Detect which cell encompasses the target text, then output its [x, y] center coordinate. 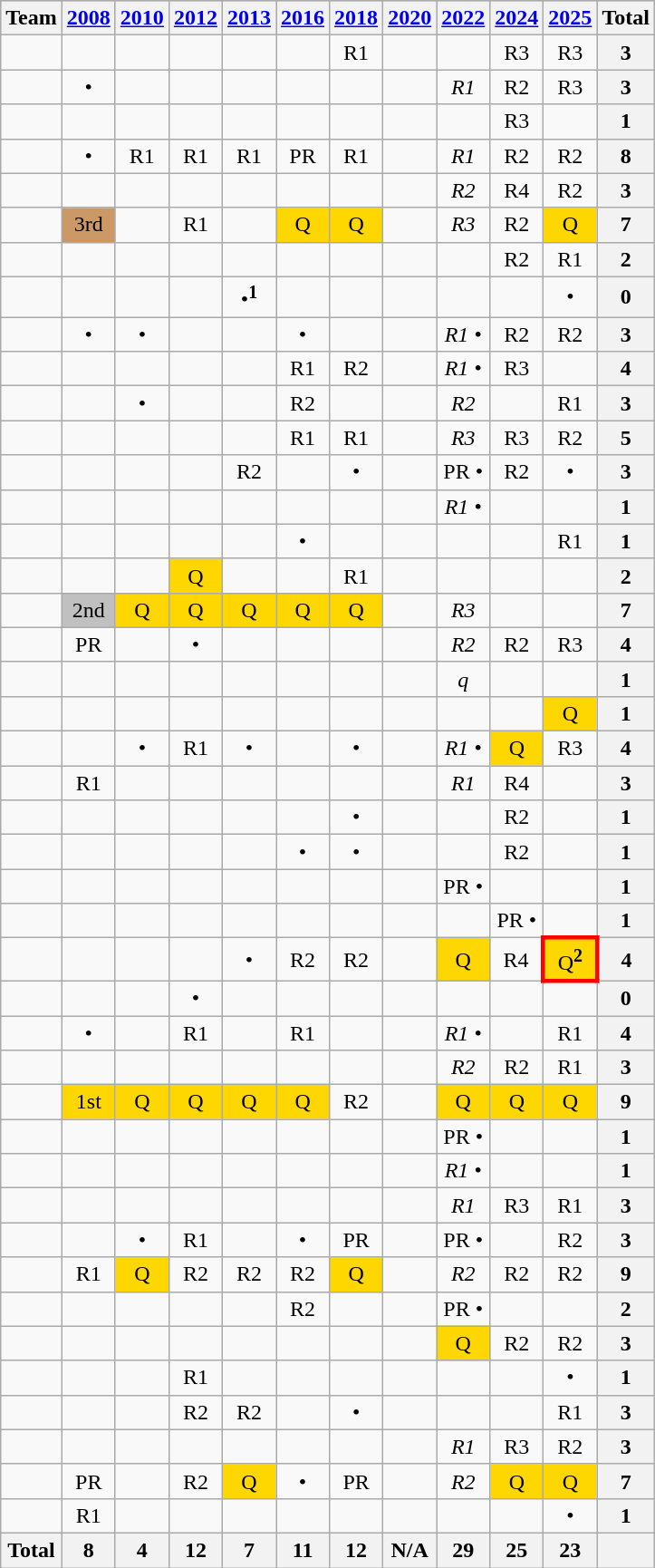
2025 [571, 18]
N/A [409, 1550]
Team [32, 18]
2016 [303, 18]
2008 [89, 18]
•1 [248, 297]
Q2 [571, 960]
2022 [464, 18]
23 [571, 1550]
3rd [89, 225]
2020 [409, 18]
1st [89, 1102]
11 [303, 1550]
2nd [89, 610]
2010 [141, 18]
q [464, 679]
2018 [357, 18]
5 [626, 438]
25 [516, 1550]
2012 [196, 18]
2013 [248, 18]
29 [464, 1550]
2024 [516, 18]
